Provide the (x, y) coordinate of the cell's center where the given text is located.  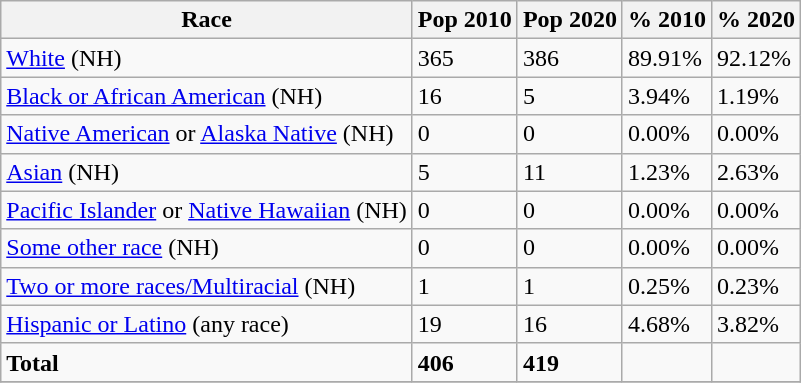
365 (464, 58)
406 (464, 362)
Race (207, 20)
White (NH) (207, 58)
1.23% (666, 172)
419 (570, 362)
92.12% (756, 58)
2.63% (756, 172)
1.19% (756, 96)
89.91% (666, 58)
% 2010 (666, 20)
Total (207, 362)
0.25% (666, 286)
Some other race (NH) (207, 248)
Two or more races/Multiracial (NH) (207, 286)
0.23% (756, 286)
4.68% (666, 324)
19 (464, 324)
3.94% (666, 96)
Pacific Islander or Native Hawaiian (NH) (207, 210)
Pop 2010 (464, 20)
Black or African American (NH) (207, 96)
Asian (NH) (207, 172)
386 (570, 58)
11 (570, 172)
Pop 2020 (570, 20)
% 2020 (756, 20)
Native American or Alaska Native (NH) (207, 134)
Hispanic or Latino (any race) (207, 324)
3.82% (756, 324)
